Output the [X, Y] coordinate of the center of the cell containing the given text.  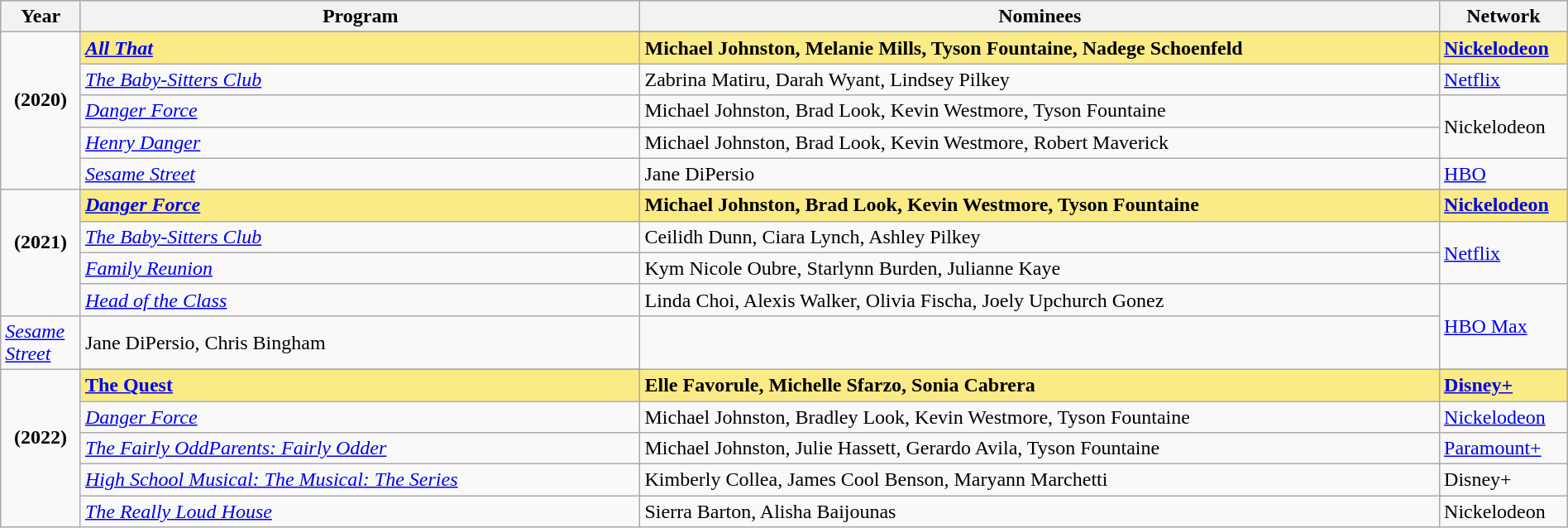
Network [1503, 17]
Michael Johnston, Melanie Mills, Tyson Fountaine, Nadege Schoenfeld [1040, 48]
Sierra Barton, Alisha Baijounas [1040, 511]
The Quest [361, 385]
Nominees [1040, 17]
HBO Max [1503, 326]
Family Reunion [361, 268]
Michael Johnston, Julie Hassett, Gerardo Avila, Tyson Fountaine [1040, 449]
Jane DiPersio [1040, 174]
Ceilidh Dunn, Ciara Lynch, Ashley Pilkey [1040, 237]
Paramount+ [1503, 449]
Linda Choi, Alexis Walker, Olivia Fischa, Joely Upchurch Gonez [1040, 300]
Year [41, 17]
(2020) [41, 111]
Head of the Class [361, 300]
(2022) [41, 448]
High School Musical: The Musical: The Series [361, 480]
Kym Nicole Oubre, Starlynn Burden, Julianne Kaye [1040, 268]
(2021) [41, 252]
Kimberly Collea, James Cool Benson, Maryann Marchetti [1040, 480]
All That [361, 48]
Jane DiPersio, Chris Bingham [361, 343]
The Really Loud House [361, 511]
Zabrina Matiru, Darah Wyant, Lindsey Pilkey [1040, 79]
Michael Johnston, Bradley Look, Kevin Westmore, Tyson Fountaine [1040, 416]
The Fairly OddParents: Fairly Odder [361, 449]
Program [361, 17]
HBO [1503, 174]
Michael Johnston, Brad Look, Kevin Westmore, Robert Maverick [1040, 142]
Henry Danger [361, 142]
Elle Favorule, Michelle Sfarzo, Sonia Cabrera [1040, 385]
